Return [X, Y] of the center of cell containing provided text 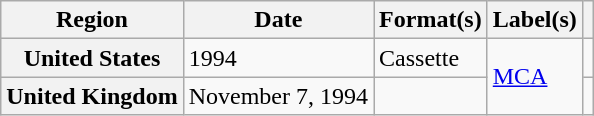
Date [278, 20]
Format(s) [431, 20]
Cassette [431, 58]
United States [92, 58]
MCA [534, 77]
1994 [278, 58]
November 7, 1994 [278, 96]
Region [92, 20]
United Kingdom [92, 96]
Label(s) [534, 20]
